Extract the [x, y] coordinate from the center of the cell holding the provided text.  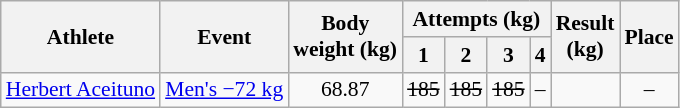
Herbert Aceituno [80, 90]
Attempts (kg) [476, 19]
Athlete [80, 36]
Place [650, 36]
Bodyweight (kg) [345, 36]
1 [424, 55]
2 [466, 55]
Result(kg) [586, 36]
Men's −72 kg [224, 90]
Event [224, 36]
3 [508, 55]
4 [540, 55]
68.87 [345, 90]
